Determine the [X, Y] coordinate at the center of the cell enclosing the given text.  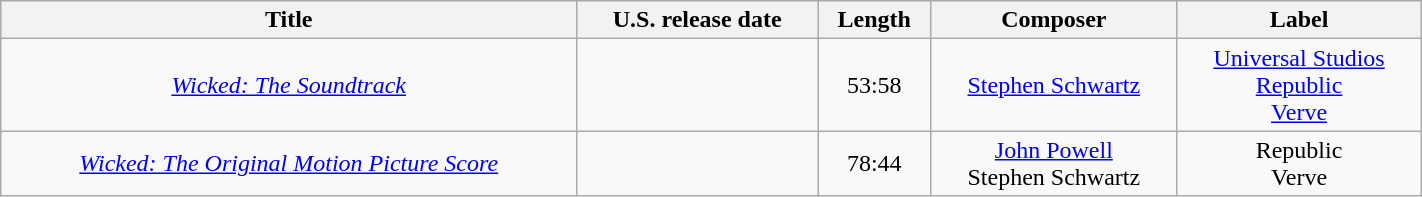
John PowellStephen Schwartz [1054, 164]
Length [874, 20]
Title [289, 20]
Wicked: The Original Motion Picture Score [289, 164]
Universal StudiosRepublicVerve [1299, 85]
53:58 [874, 85]
Composer [1054, 20]
Stephen Schwartz [1054, 85]
U.S. release date [698, 20]
78:44 [874, 164]
Label [1299, 20]
Wicked: The Soundtrack [289, 85]
RepublicVerve [1299, 164]
